Return [X, Y] of the center of cell containing provided text 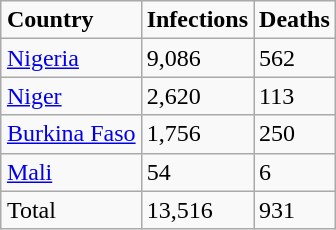
Country [71, 20]
Mali [71, 172]
9,086 [197, 58]
2,620 [197, 96]
250 [295, 134]
Nigeria [71, 58]
Total [71, 210]
931 [295, 210]
Deaths [295, 20]
Infections [197, 20]
54 [197, 172]
1,756 [197, 134]
113 [295, 96]
562 [295, 58]
13,516 [197, 210]
Niger [71, 96]
Burkina Faso [71, 134]
6 [295, 172]
